Locate the cell with the specified text and output its (x, y) center coordinate. 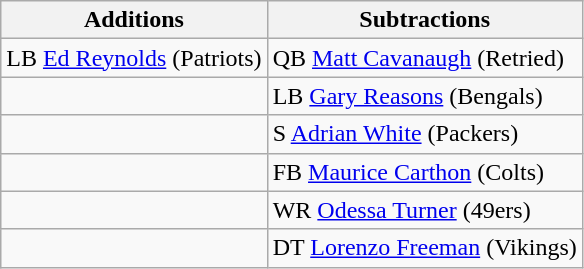
LB Ed Reynolds (Patriots) (134, 58)
LB Gary Reasons (Bengals) (424, 96)
Subtractions (424, 20)
WR Odessa Turner (49ers) (424, 210)
QB Matt Cavanaugh (Retried) (424, 58)
S Adrian White (Packers) (424, 134)
DT Lorenzo Freeman (Vikings) (424, 248)
Additions (134, 20)
FB Maurice Carthon (Colts) (424, 172)
